Pinpoint the cell where the given text exists, returning its (x, y) midpoint coordinate. 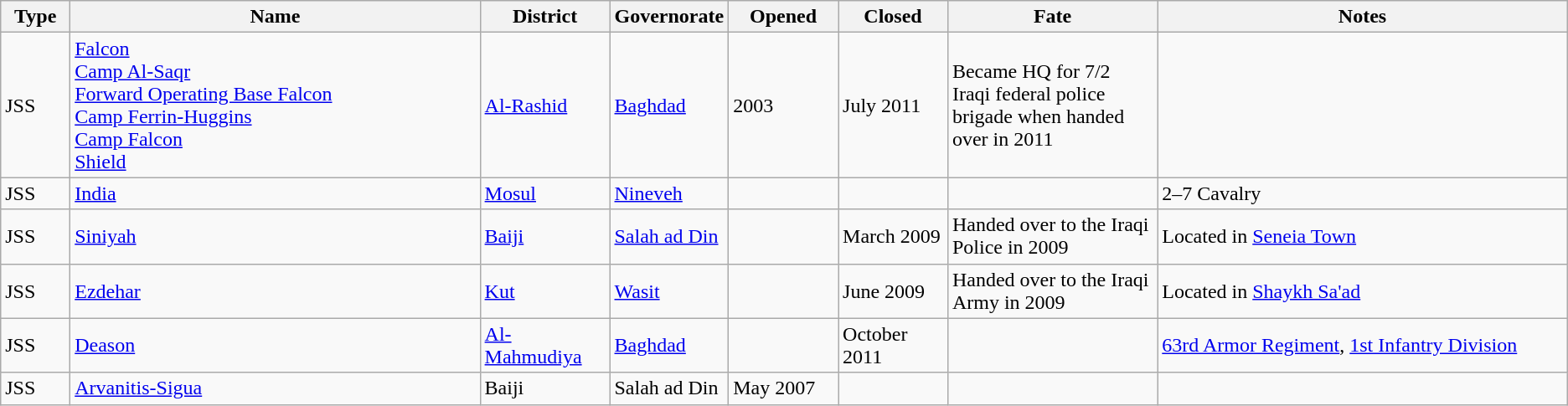
Became HQ for 7/2 Iraqi federal police brigade when handed over in 2011 (1052, 105)
Type (35, 17)
Located in Shaykh Sa'ad (1362, 291)
Siniyah (275, 236)
2–7 Cavalry (1362, 193)
Wasit (669, 291)
Nineveh (669, 193)
Al-Mahmudiya (544, 345)
Notes (1362, 17)
Al-Rashid (544, 105)
Deason (275, 345)
Handed over to the Iraqi Army in 2009 (1052, 291)
Closed (893, 17)
July 2011 (893, 105)
Opened (784, 17)
Arvanitis-Sigua (275, 388)
2003 (784, 105)
June 2009 (893, 291)
March 2009 (893, 236)
Governorate (669, 17)
Name (275, 17)
Ezdehar (275, 291)
District (544, 17)
October 2011 (893, 345)
Mosul (544, 193)
Located in Seneia Town (1362, 236)
63rd Armor Regiment, 1st Infantry Division (1362, 345)
FalconCamp Al-SaqrForward Operating Base FalconCamp Ferrin-HugginsCamp Falcon Shield (275, 105)
May 2007 (784, 388)
Fate (1052, 17)
Kut (544, 291)
India (275, 193)
Handed over to the Iraqi Police in 2009 (1052, 236)
